From the cell containing the given text, extract its center point as (X, Y) coordinate. 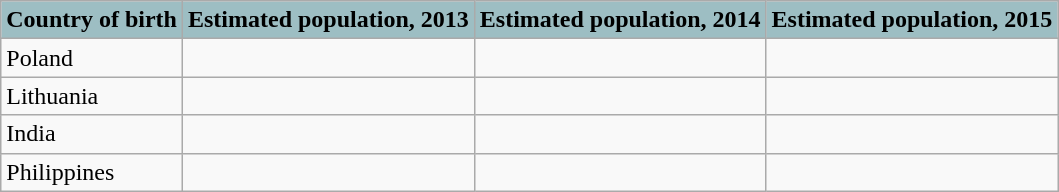
Estimated population, 2013 (328, 20)
Estimated population, 2015 (912, 20)
Estimated population, 2014 (620, 20)
India (92, 134)
Philippines (92, 172)
Poland (92, 58)
Country of birth (92, 20)
Lithuania (92, 96)
